From the cell containing the given text, extract its center point as [X, Y] coordinate. 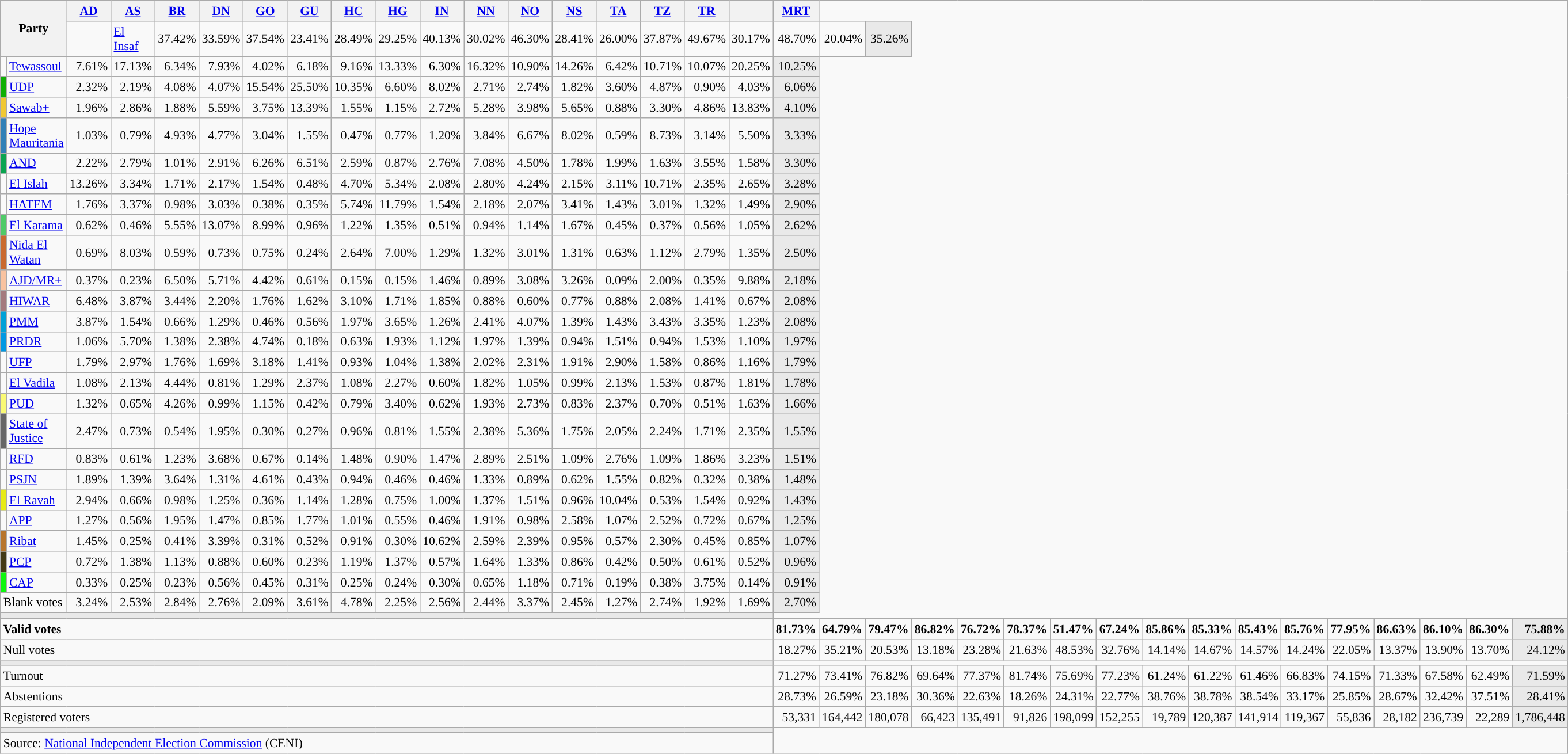
6.50% [177, 281]
2.20% [221, 301]
71.27% [796, 676]
13.18% [935, 650]
2.22% [89, 163]
3.18% [265, 363]
3.14% [707, 136]
1.20% [442, 136]
Valid votes [387, 629]
37.51% [1489, 696]
75.88% [1540, 629]
30.17% [751, 39]
2.70% [796, 603]
TA [618, 11]
1.77% [310, 521]
14.24% [1304, 650]
0.18% [310, 342]
26.00% [618, 39]
25.50% [310, 87]
TR [707, 11]
28,182 [1397, 717]
2.80% [486, 184]
62.49% [1489, 676]
3.98% [531, 108]
Blank votes [33, 603]
3.41% [574, 204]
86.63% [1397, 629]
6.67% [531, 136]
2.89% [486, 459]
6.51% [310, 163]
Source: National Independent Election Commission (CENI) [387, 744]
2.30% [663, 542]
PRDR [37, 342]
5.55% [177, 225]
PMM [37, 322]
Hope Mauritania [37, 136]
6.34% [177, 67]
1.99% [618, 163]
1.89% [89, 480]
9.16% [353, 67]
85.33% [1212, 629]
78.37% [1027, 629]
3.34% [132, 184]
5.36% [531, 432]
4.42% [265, 281]
11.79% [397, 204]
4.50% [531, 163]
DN [221, 11]
3.26% [574, 281]
46.30% [531, 39]
32.76% [1120, 650]
30.02% [486, 39]
0.19% [618, 582]
1.26% [442, 322]
22.77% [1120, 696]
67.58% [1443, 676]
1.49% [751, 204]
4.02% [265, 67]
4.77% [221, 136]
77.23% [1120, 676]
0.82% [663, 480]
6.26% [265, 163]
2.39% [531, 542]
1.18% [531, 582]
3.28% [796, 184]
5.50% [751, 136]
0.92% [751, 500]
PSJN [37, 480]
UDP [37, 87]
3.10% [353, 301]
22.05% [1350, 650]
Tewassoul [37, 67]
69.64% [935, 676]
3.43% [663, 322]
37.54% [265, 39]
El Insaf [132, 39]
48.53% [1073, 650]
2.09% [265, 603]
1.75% [574, 432]
2.00% [663, 281]
17.13% [132, 67]
HG [397, 11]
2.94% [89, 500]
1.86% [707, 459]
1.62% [310, 301]
El Vadila [37, 383]
HC [353, 11]
1.06% [89, 342]
3.64% [177, 480]
0.71% [574, 582]
32.42% [1443, 696]
91,826 [1027, 717]
Registered voters [387, 717]
5.59% [221, 108]
3.44% [177, 301]
1.88% [177, 108]
2.84% [177, 603]
6.48% [89, 301]
38.76% [1166, 696]
18.27% [796, 650]
2.32% [89, 87]
3.23% [751, 459]
33.59% [221, 39]
3.84% [486, 136]
28.49% [353, 39]
14.26% [574, 67]
2.47% [89, 432]
2.45% [574, 603]
2.73% [531, 403]
71.59% [1540, 676]
2.15% [574, 184]
61.24% [1166, 676]
1.96% [89, 108]
164,442 [842, 717]
3.33% [796, 136]
8.73% [663, 136]
120,387 [1212, 717]
141,914 [1258, 717]
2.07% [531, 204]
UFP [37, 363]
76.72% [981, 629]
3.03% [221, 204]
Sawab+ [37, 108]
66.83% [1304, 676]
2.05% [618, 432]
23.18% [888, 696]
35.26% [888, 39]
2.56% [442, 603]
2.44% [486, 603]
AJD/MR+ [37, 281]
30.36% [935, 696]
0.48% [310, 184]
3.55% [707, 163]
13.33% [397, 67]
4.74% [265, 342]
5.65% [574, 108]
28.73% [796, 696]
1.22% [353, 225]
85.76% [1304, 629]
8.03% [132, 252]
236,739 [1443, 717]
2.24% [663, 432]
6.06% [796, 87]
23.41% [310, 39]
6.42% [618, 67]
0.41% [177, 542]
GO [265, 11]
5.74% [353, 204]
75.69% [1073, 676]
2.02% [486, 363]
10.90% [531, 67]
3.68% [221, 459]
El Islah [37, 184]
13.90% [1443, 650]
61.22% [1212, 676]
180,078 [888, 717]
Party [33, 29]
2.27% [397, 383]
81.74% [1027, 676]
Nida El Watan [37, 252]
2.65% [751, 184]
14.57% [1258, 650]
El Karama [37, 225]
2.62% [796, 225]
64.79% [842, 629]
1.13% [177, 562]
0.09% [618, 281]
40.13% [442, 39]
13.37% [1397, 650]
1.45% [89, 542]
10.25% [796, 67]
4.87% [663, 87]
22.63% [981, 696]
6.30% [442, 67]
3.40% [397, 403]
8.99% [265, 225]
2.19% [132, 87]
1,786,448 [1540, 717]
NO [531, 11]
71.33% [1397, 676]
152,255 [1120, 717]
0.53% [663, 500]
0.95% [574, 542]
1.64% [486, 562]
Abstentions [387, 696]
86.30% [1489, 629]
4.24% [531, 184]
67.24% [1120, 629]
State of Justice [37, 432]
135,491 [981, 717]
2.31% [531, 363]
GU [310, 11]
7.00% [397, 252]
20.25% [751, 67]
2.64% [353, 252]
BR [177, 11]
NS [574, 11]
1.46% [442, 281]
1.16% [751, 363]
7.93% [221, 67]
4.70% [353, 184]
6.60% [397, 87]
0.70% [663, 403]
0.47% [353, 136]
4.03% [751, 87]
NN [486, 11]
23.28% [981, 650]
13.83% [751, 108]
0.55% [397, 521]
2.86% [132, 108]
IN [442, 11]
0.27% [310, 432]
24.12% [1540, 650]
6.18% [310, 67]
0.32% [707, 480]
33.17% [1304, 696]
4.10% [796, 108]
37.42% [177, 39]
21.63% [1027, 650]
13.70% [1489, 650]
13.07% [221, 225]
HIWAR [37, 301]
35.21% [842, 650]
79.47% [888, 629]
77.95% [1350, 629]
3.04% [265, 136]
7.08% [486, 163]
4.78% [353, 603]
0.50% [663, 562]
10.04% [618, 500]
3.61% [310, 603]
49.67% [707, 39]
Null votes [387, 650]
1.10% [751, 342]
2.72% [442, 108]
73.41% [842, 676]
1.67% [574, 225]
24.31% [1073, 696]
2.25% [397, 603]
19,789 [1166, 717]
38.54% [1258, 696]
HATEM [37, 204]
13.39% [310, 108]
5.28% [486, 108]
81.73% [796, 629]
61.46% [1258, 676]
5.34% [397, 184]
2.17% [221, 184]
51.47% [1073, 629]
AND [37, 163]
0.36% [265, 500]
APP [37, 521]
1.19% [353, 562]
2.91% [221, 163]
2.50% [796, 252]
AD [89, 11]
5.70% [132, 342]
1.04% [397, 363]
3.35% [707, 322]
TZ [663, 11]
14.14% [1166, 650]
2.97% [132, 363]
1.81% [751, 383]
48.70% [796, 39]
10.62% [442, 542]
2.52% [663, 521]
15.54% [265, 87]
3.39% [221, 542]
1.85% [442, 301]
198,099 [1073, 717]
2.58% [574, 521]
1.92% [707, 603]
0.93% [353, 363]
1.00% [442, 500]
4.86% [707, 108]
PUD [37, 403]
9.88% [751, 281]
2.51% [531, 459]
3.08% [531, 281]
76.82% [888, 676]
28.67% [1397, 696]
85.43% [1258, 629]
38.78% [1212, 696]
86.82% [935, 629]
0.54% [177, 432]
25.85% [1350, 696]
77.37% [981, 676]
16.32% [486, 67]
4.93% [177, 136]
RFD [37, 459]
10.35% [353, 87]
Turnout [387, 676]
4.26% [177, 403]
0.43% [310, 480]
22,289 [1489, 717]
El Ravah [37, 500]
7.61% [89, 67]
PCP [37, 562]
13.26% [89, 184]
55,836 [1350, 717]
20.04% [842, 39]
1.03% [89, 136]
14.67% [1212, 650]
119,367 [1304, 717]
Ribat [37, 542]
2.53% [132, 603]
1.28% [353, 500]
1.66% [796, 403]
0.33% [89, 582]
2.41% [486, 322]
10.07% [707, 67]
66,423 [935, 717]
CAP [37, 582]
20.53% [888, 650]
5.71% [221, 281]
37.87% [663, 39]
4.08% [177, 87]
4.61% [265, 480]
18.26% [1027, 696]
MRT [796, 11]
3.11% [618, 184]
74.15% [1350, 676]
86.10% [1443, 629]
2.71% [486, 87]
85.86% [1166, 629]
3.60% [618, 87]
4.44% [177, 383]
AS [132, 11]
3.24% [89, 603]
53,331 [796, 717]
29.25% [397, 39]
0.69% [89, 252]
26.59% [842, 696]
3.65% [397, 322]
